Provide the (x, y) coordinate of the cell's center where the given text is located.  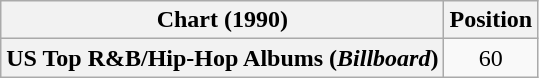
60 (491, 58)
US Top R&B/Hip-Hop Albums (Billboard) (222, 58)
Position (491, 20)
Chart (1990) (222, 20)
